Determine the [X, Y] coordinate at the center of the cell enclosing the given text.  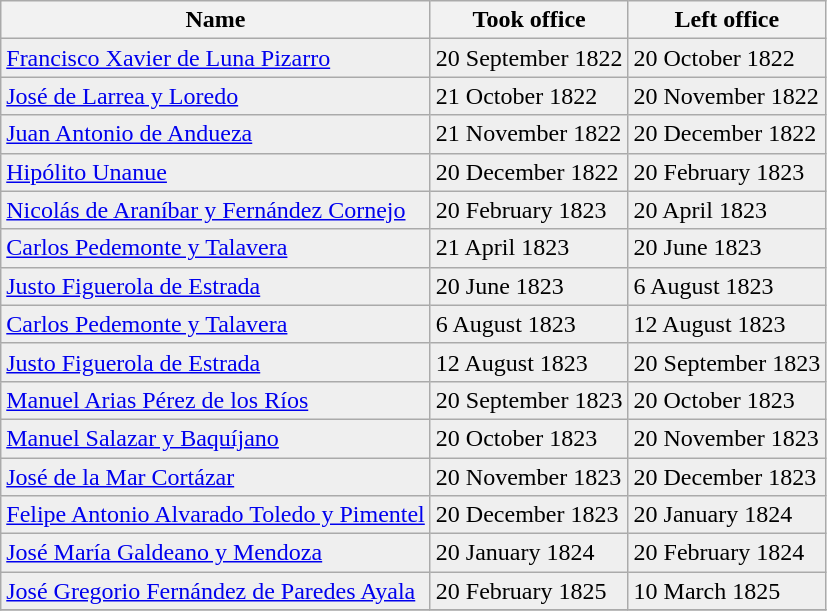
Manuel Arias Pérez de los Ríos [216, 400]
Name [216, 20]
21 October 1822 [529, 96]
José de la Mar Cortázar [216, 477]
Manuel Salazar y Baquíjano [216, 438]
21 April 1823 [529, 248]
20 November 1822 [727, 96]
21 November 1822 [529, 134]
Nicolás de Araníbar y Fernández Cornejo [216, 210]
José de Larrea y Loredo [216, 96]
José María Galdeano y Mendoza [216, 553]
20 September 1822 [529, 58]
Francisco Xavier de Luna Pizarro [216, 58]
Took office [529, 20]
10 March 1825 [727, 591]
Felipe Antonio Alvarado Toledo y Pimentel [216, 515]
Juan Antonio de Andueza [216, 134]
Hipólito Unanue [216, 172]
20 April 1823 [727, 210]
20 October 1822 [727, 58]
20 February 1824 [727, 553]
José Gregorio Fernández de Paredes Ayala [216, 591]
Left office [727, 20]
20 February 1825 [529, 591]
